Return [X, Y] of the center of cell containing provided text 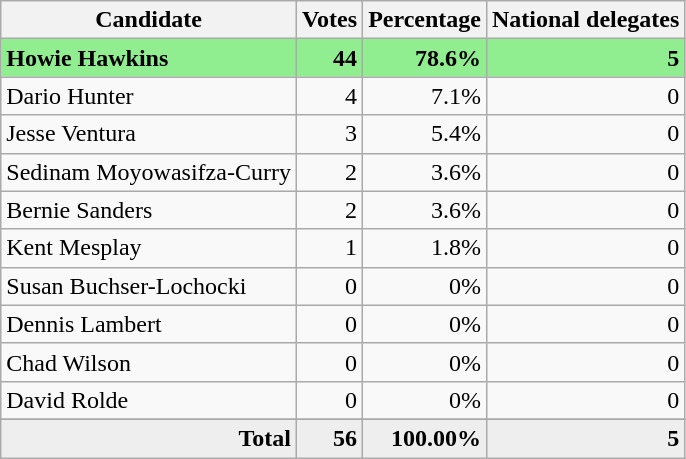
Bernie Sanders [149, 210]
Sedinam Moyowasifza-Curry [149, 172]
Susan Buchser-Lochocki [149, 286]
44 [329, 58]
Total [149, 438]
Candidate [149, 20]
Chad Wilson [149, 362]
1 [329, 248]
Percentage [425, 20]
Howie Hawkins [149, 58]
Votes [329, 20]
5.4% [425, 134]
7.1% [425, 96]
1.8% [425, 248]
Dario Hunter [149, 96]
3 [329, 134]
4 [329, 96]
100.00% [425, 438]
Dennis Lambert [149, 324]
Kent Mesplay [149, 248]
56 [329, 438]
78.6% [425, 58]
Jesse Ventura [149, 134]
National delegates [585, 20]
David Rolde [149, 400]
